Provide the (X, Y) coordinate of the cell's center where the given text is located.  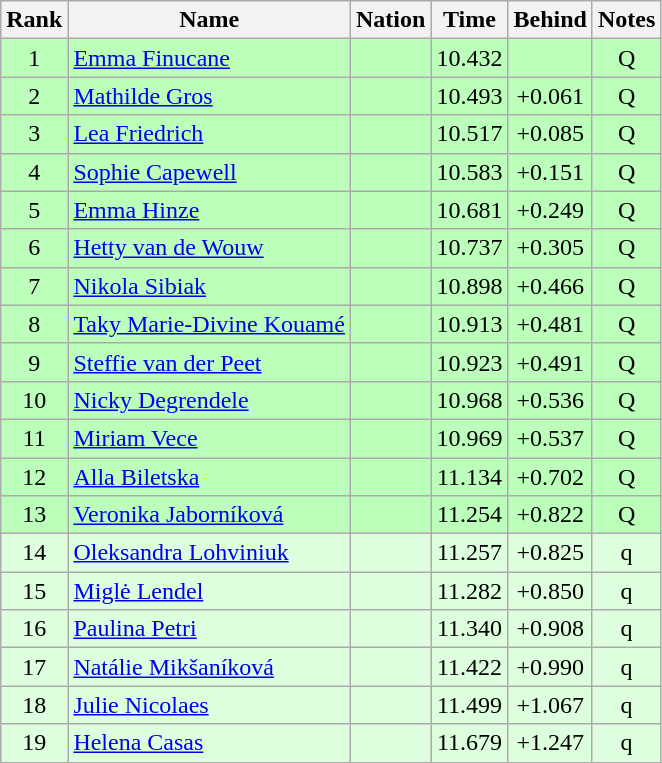
11 (34, 438)
+1.247 (550, 743)
+0.825 (550, 553)
13 (34, 515)
10.923 (470, 362)
18 (34, 705)
+0.151 (550, 172)
Emma Finucane (210, 58)
Helena Casas (210, 743)
15 (34, 591)
11.422 (470, 667)
+0.702 (550, 477)
10.968 (470, 400)
11.282 (470, 591)
14 (34, 553)
16 (34, 629)
10.969 (470, 438)
+0.085 (550, 134)
4 (34, 172)
Time (470, 20)
Mathilde Gros (210, 96)
+0.850 (550, 591)
11.257 (470, 553)
6 (34, 248)
11.254 (470, 515)
Behind (550, 20)
10.898 (470, 286)
+0.466 (550, 286)
11.499 (470, 705)
10.737 (470, 248)
10.913 (470, 324)
+0.305 (550, 248)
10.583 (470, 172)
+0.481 (550, 324)
Name (210, 20)
+0.990 (550, 667)
Sophie Capewell (210, 172)
Natálie Mikšaníková (210, 667)
11.134 (470, 477)
1 (34, 58)
2 (34, 96)
19 (34, 743)
10 (34, 400)
Taky Marie-Divine Kouamé (210, 324)
11.340 (470, 629)
+0.908 (550, 629)
Lea Friedrich (210, 134)
Nation (390, 20)
+0.249 (550, 210)
10.517 (470, 134)
3 (34, 134)
Hetty van de Wouw (210, 248)
+0.536 (550, 400)
Nikola Sibiak (210, 286)
Miriam Vece (210, 438)
Veronika Jaborníková (210, 515)
Oleksandra Lohviniuk (210, 553)
10.493 (470, 96)
Alla Biletska (210, 477)
Emma Hinze (210, 210)
Rank (34, 20)
+0.537 (550, 438)
Paulina Petri (210, 629)
Miglė Lendel (210, 591)
5 (34, 210)
10.432 (470, 58)
+1.067 (550, 705)
Steffie van der Peet (210, 362)
10.681 (470, 210)
17 (34, 667)
+0.491 (550, 362)
9 (34, 362)
Nicky Degrendele (210, 400)
+0.822 (550, 515)
8 (34, 324)
7 (34, 286)
12 (34, 477)
Julie Nicolaes (210, 705)
+0.061 (550, 96)
Notes (626, 20)
11.679 (470, 743)
